For the text-containing cell, return its midpoint in (x, y) coordinate format. 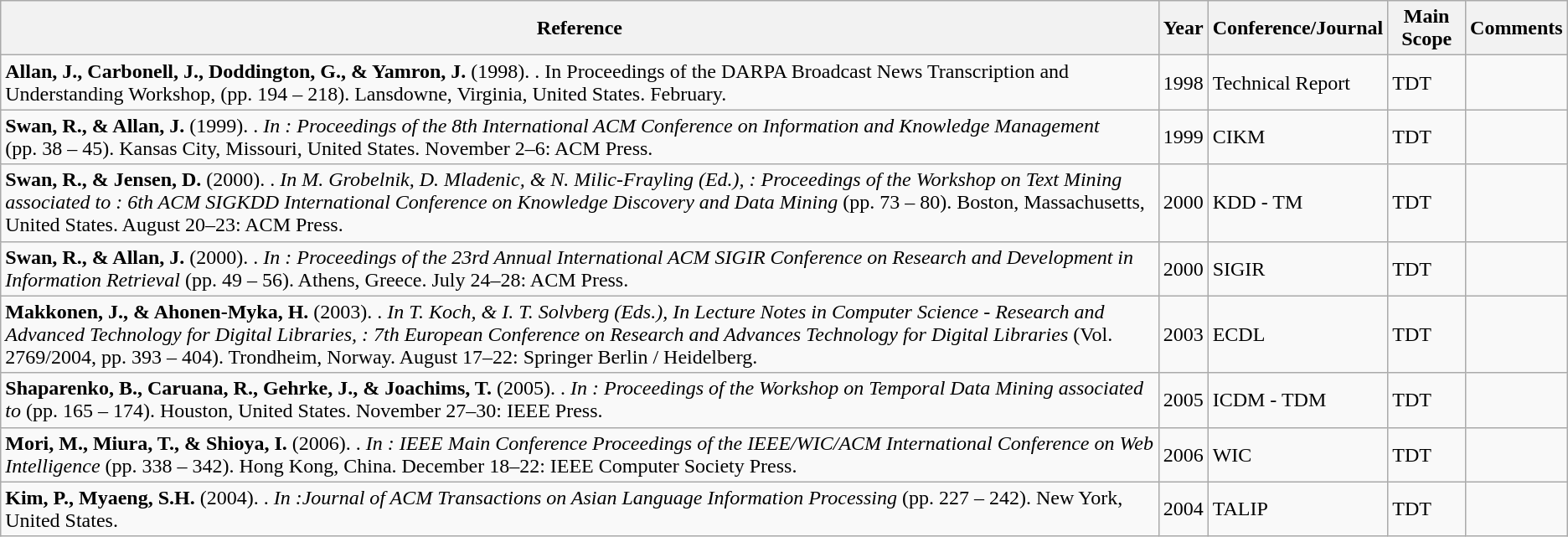
ECDL (1298, 334)
1998 (1183, 82)
2005 (1183, 400)
KDD - TM (1298, 203)
2004 (1183, 509)
Reference (580, 28)
1999 (1183, 137)
SIGIR (1298, 268)
Comments (1517, 28)
2003 (1183, 334)
Year (1183, 28)
Technical Report (1298, 82)
WIC (1298, 454)
Conference/Journal (1298, 28)
2006 (1183, 454)
CIKM (1298, 137)
TALIP (1298, 509)
Main Scope (1427, 28)
ICDM - TDM (1298, 400)
Kim, P., Myaeng, S.H. (2004). . In :Journal of ACM Transactions on Asian Language Information Processing (pp. 227 – 242). New York, United States. (580, 509)
